Capture the cell that displays the provided text and extract its (X, Y) central coordinate. 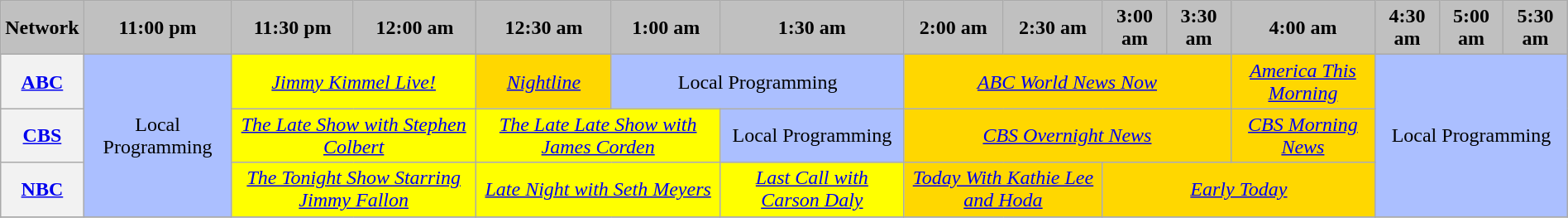
4:00 am (1303, 28)
Network (42, 28)
3:00 am (1135, 28)
America This Morning (1303, 81)
NBC (42, 189)
12:00 am (414, 28)
Nightline (543, 81)
Last Call with Carson Daly (812, 189)
The Late Show with Stephen Colbert (354, 136)
Late Night with Seth Meyers (598, 189)
CBS Overnight News (1067, 136)
1:00 am (665, 28)
Jimmy Kimmel Live! (354, 81)
4:30 am (1408, 28)
The Late Late Show with James Corden (598, 136)
5:00 am (1470, 28)
12:30 am (543, 28)
11:00 pm (157, 28)
5:30 am (1536, 28)
ABC (42, 81)
CBS Morning News (1303, 136)
Today With Kathie Lee and Hoda (1003, 189)
3:30 am (1199, 28)
2:30 am (1053, 28)
2:00 am (954, 28)
The Tonight Show Starring Jimmy Fallon (354, 189)
CBS (42, 136)
Early Today (1239, 189)
1:30 am (812, 28)
ABC World News Now (1067, 81)
11:30 pm (293, 28)
